From the cell containing the given text, extract its center point as (x, y) coordinate. 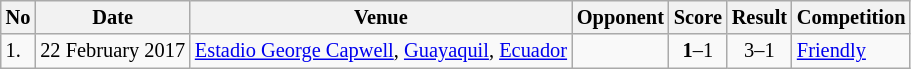
Estadio George Capwell, Guayaquil, Ecuador (381, 51)
Result (760, 17)
3–1 (760, 51)
22 February 2017 (112, 51)
Competition (851, 17)
Date (112, 17)
1. (18, 51)
Score (698, 17)
Venue (381, 17)
1–1 (698, 51)
No (18, 17)
Friendly (851, 51)
Opponent (620, 17)
